Pinpoint the cell where the given text exists, returning its (x, y) midpoint coordinate. 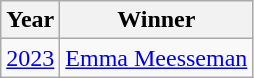
Emma Meesseman (156, 58)
2023 (30, 58)
Year (30, 20)
Winner (156, 20)
